Scan for the cell matching the given text and deliver its (x, y) coordinate at center. 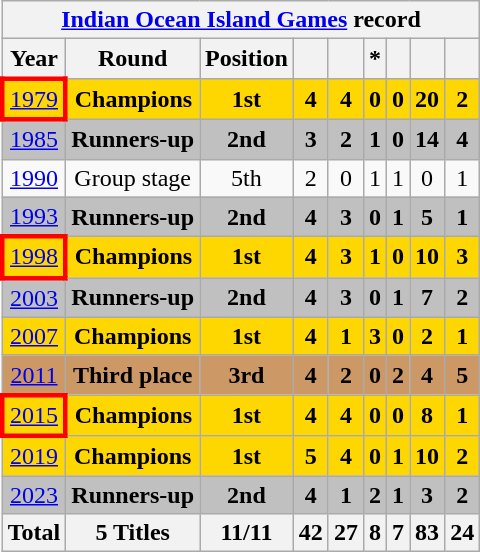
2011 (34, 375)
1979 (34, 98)
5th (247, 178)
Round (133, 59)
Total (34, 533)
1985 (34, 139)
2007 (34, 336)
Third place (133, 375)
20 (428, 98)
Indian Ocean Island Games record (240, 20)
27 (346, 533)
24 (462, 533)
5 Titles (133, 533)
Group stage (133, 178)
1993 (34, 217)
* (374, 59)
42 (310, 533)
1990 (34, 178)
2015 (34, 416)
Position (247, 59)
Year (34, 59)
2023 (34, 495)
11/11 (247, 533)
83 (428, 533)
3rd (247, 375)
1998 (34, 258)
14 (428, 139)
2019 (34, 456)
2003 (34, 298)
